Locate the cell with the specified text and output its (x, y) center coordinate. 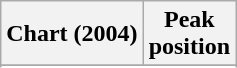
Peakposition (189, 34)
Chart (2004) (72, 34)
